Scan for the cell matching the given text and deliver its [X, Y] coordinate at center. 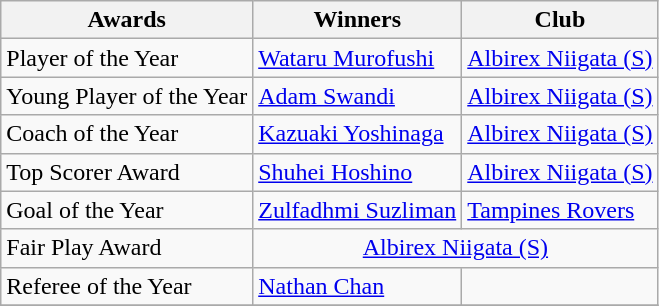
Zulfadhmi Suzliman [358, 210]
Referee of the Year [127, 286]
Player of the Year [127, 58]
Winners [358, 20]
Fair Play Award [127, 248]
Kazuaki Yoshinaga [358, 134]
Adam Swandi [358, 96]
Coach of the Year [127, 134]
Shuhei Hoshino [358, 172]
Top Scorer Award [127, 172]
Wataru Murofushi [358, 58]
Tampines Rovers [560, 210]
Goal of the Year [127, 210]
Nathan Chan [358, 286]
Club [560, 20]
Young Player of the Year [127, 96]
Awards [127, 20]
